Return the [x, y] coordinate for the center point of the cell that contains the specified text.  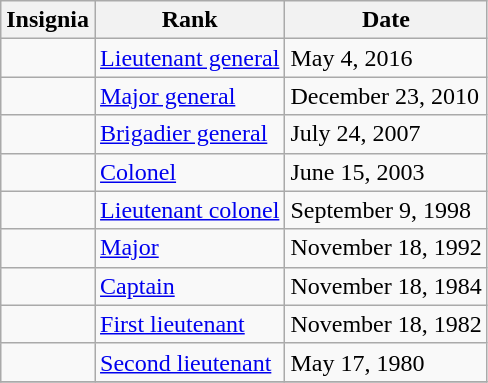
December 23, 2010 [386, 96]
May 17, 1980 [386, 362]
July 24, 2007 [386, 134]
September 9, 1998 [386, 210]
Major [190, 248]
Captain [190, 286]
Insignia [48, 20]
Second lieutenant [190, 362]
Colonel [190, 172]
Brigadier general [190, 134]
Date [386, 20]
November 18, 1992 [386, 248]
Rank [190, 20]
Major general [190, 96]
Lieutenant general [190, 58]
November 18, 1984 [386, 286]
May 4, 2016 [386, 58]
November 18, 1982 [386, 324]
First lieutenant [190, 324]
June 15, 2003 [386, 172]
Lieutenant colonel [190, 210]
